Return the (X, Y) coordinate for the center point of the cell that contains the specified text.  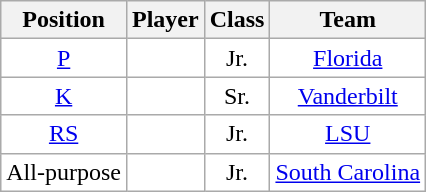
Team (348, 20)
Player (165, 20)
South Carolina (348, 172)
Sr. (237, 96)
All-purpose (64, 172)
RS (64, 134)
K (64, 96)
Florida (348, 58)
LSU (348, 134)
Vanderbilt (348, 96)
Position (64, 20)
P (64, 58)
Class (237, 20)
